Find where the given text appears and provide that cell's center as (X, Y) coordinate. 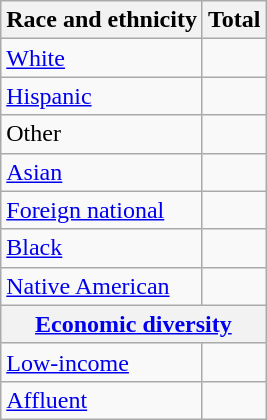
Foreign national (102, 210)
Other (102, 134)
Low-income (102, 362)
Race and ethnicity (102, 20)
Black (102, 248)
Affluent (102, 400)
Total (234, 20)
Economic diversity (134, 324)
Hispanic (102, 96)
White (102, 58)
Native American (102, 286)
Asian (102, 172)
